Scan for the cell matching the given text and deliver its [X, Y] coordinate at center. 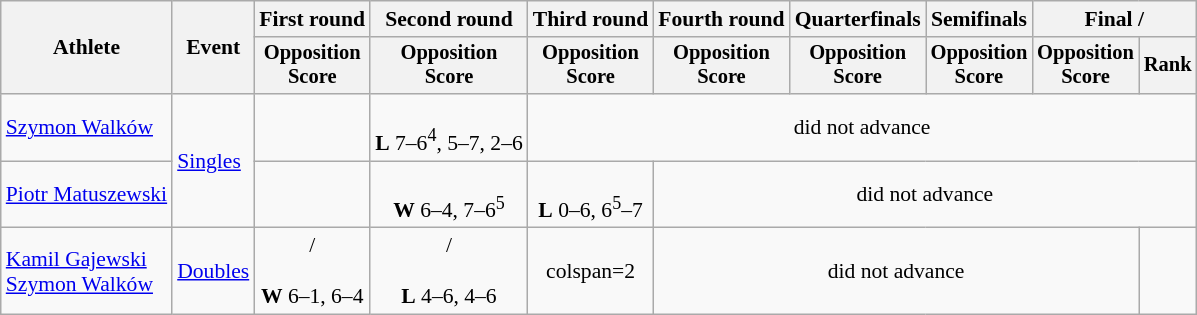
Singles [213, 161]
W 6–4, 7–65 [449, 194]
/ W 6–1, 6–4 [312, 272]
Kamil GajewskiSzymon Walków [86, 272]
Rank [1168, 66]
Quarterfinals [858, 19]
Event [213, 48]
Doubles [213, 272]
Second round [449, 19]
L 0–6, 65–7 [591, 194]
L 7–64, 5–7, 2–6 [449, 128]
Piotr Matuszewski [86, 194]
Fourth round [721, 19]
Szymon Walków [86, 128]
Third round [591, 19]
Semifinals [980, 19]
First round [312, 19]
colspan=2 [591, 272]
Athlete [86, 48]
Final / [1114, 19]
/ L 4–6, 4–6 [449, 272]
